Locate the cell with the specified text and output its (x, y) center coordinate. 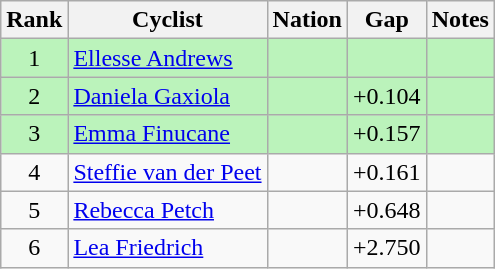
+0.157 (386, 134)
+2.750 (386, 248)
6 (34, 248)
Rank (34, 20)
Emma Finucane (168, 134)
Gap (386, 20)
Steffie van der Peet (168, 172)
3 (34, 134)
2 (34, 96)
Notes (460, 20)
4 (34, 172)
+0.648 (386, 210)
5 (34, 210)
+0.161 (386, 172)
Rebecca Petch (168, 210)
1 (34, 58)
Lea Friedrich (168, 248)
Nation (307, 20)
Daniela Gaxiola (168, 96)
+0.104 (386, 96)
Ellesse Andrews (168, 58)
Cyclist (168, 20)
